Pinpoint the cell where the given text exists, returning its [x, y] midpoint coordinate. 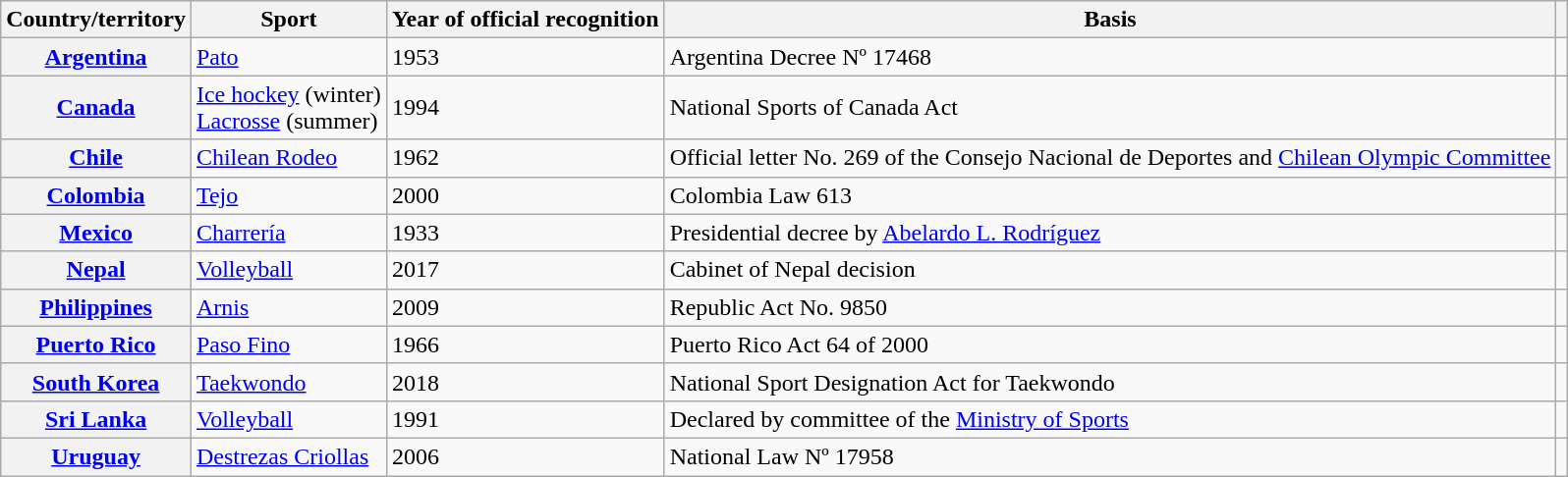
Basis [1110, 20]
Philippines [96, 307]
Presidential decree by Abelardo L. Rodríguez [1110, 233]
Ice hockey (winter)Lacrosse (summer) [289, 108]
Declared by committee of the Ministry of Sports [1110, 419]
National Law Nº 17958 [1110, 456]
Official letter No. 269 of the Consejo Nacional de Deportes and Chilean Olympic Committee [1110, 158]
Puerto Rico [96, 344]
1994 [525, 108]
Sport [289, 20]
Republic Act No. 9850 [1110, 307]
Puerto Rico Act 64 of 2000 [1110, 344]
Mexico [96, 233]
Tejo [289, 195]
Charrería [289, 233]
Chilean Rodeo [289, 158]
Colombia [96, 195]
Taekwondo [289, 382]
1966 [525, 344]
Uruguay [96, 456]
Nepal [96, 270]
2006 [525, 456]
2009 [525, 307]
National Sport Designation Act for Taekwondo [1110, 382]
Chile [96, 158]
National Sports of Canada Act [1110, 108]
2000 [525, 195]
1933 [525, 233]
Arnis [289, 307]
Year of official recognition [525, 20]
Colombia Law 613 [1110, 195]
Argentina Decree Nº 17468 [1110, 57]
Destrezas Criollas [289, 456]
1991 [525, 419]
Paso Fino [289, 344]
Cabinet of Nepal decision [1110, 270]
Argentina [96, 57]
South Korea [96, 382]
Canada [96, 108]
Sri Lanka [96, 419]
Pato [289, 57]
2017 [525, 270]
2018 [525, 382]
1953 [525, 57]
1962 [525, 158]
Country/territory [96, 20]
